Output the [X, Y] coordinate of the center of the cell containing the given text.  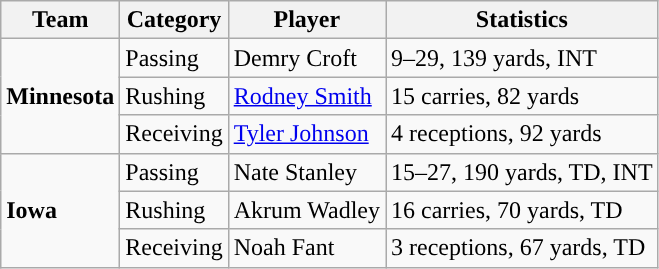
Rodney Smith [306, 96]
Tyler Johnson [306, 134]
Team [60, 20]
16 carries, 70 yards, TD [522, 210]
9–29, 139 yards, INT [522, 58]
Minnesota [60, 96]
4 receptions, 92 yards [522, 134]
15 carries, 82 yards [522, 96]
15–27, 190 yards, TD, INT [522, 172]
Noah Fant [306, 248]
Iowa [60, 210]
Statistics [522, 20]
Akrum Wadley [306, 210]
3 receptions, 67 yards, TD [522, 248]
Category [174, 20]
Demry Croft [306, 58]
Player [306, 20]
Nate Stanley [306, 172]
